Return [X, Y] of the center of cell containing provided text 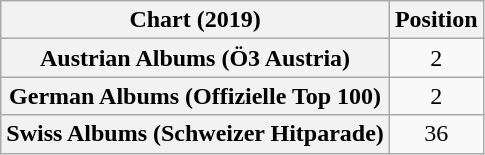
German Albums (Offizielle Top 100) [196, 96]
36 [436, 134]
Austrian Albums (Ö3 Austria) [196, 58]
Position [436, 20]
Chart (2019) [196, 20]
Swiss Albums (Schweizer Hitparade) [196, 134]
